Search for the cell housing the specified text and yield its (X, Y) center coordinate. 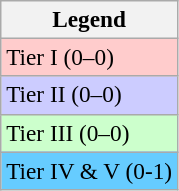
Tier I (0–0) (90, 57)
Tier IV & V (0-1) (90, 170)
Tier II (0–0) (90, 95)
Legend (90, 19)
Tier III (0–0) (90, 133)
